Determine the [x, y] coordinate at the center of the cell enclosing the given text.  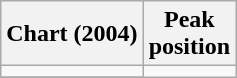
Chart (2004) [72, 34]
Peakposition [189, 34]
